Extract the (X, Y) coordinate from the center of the cell holding the provided text.  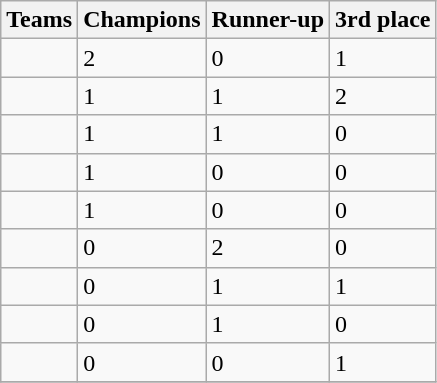
Runner-up (268, 20)
3rd place (383, 20)
Teams (40, 20)
Champions (142, 20)
